Provide the (X, Y) coordinate of the cell's center where the given text is located.  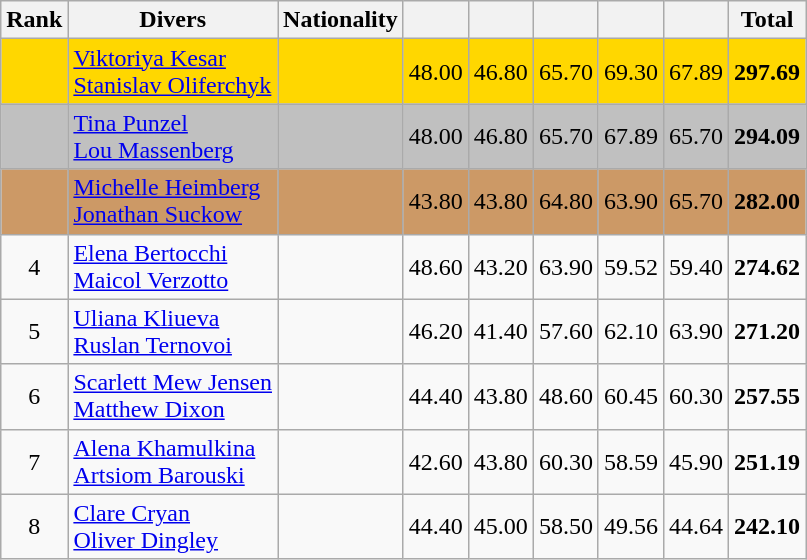
8 (34, 526)
5 (34, 332)
282.00 (768, 202)
45.90 (696, 462)
Total (768, 20)
251.19 (768, 462)
69.30 (630, 72)
Viktoriya KesarStanislav Oliferchyk (173, 72)
58.50 (566, 526)
59.40 (696, 266)
Elena BertocchiMaicol Verzotto (173, 266)
257.55 (768, 396)
42.60 (436, 462)
274.62 (768, 266)
Tina PunzelLou Massenberg (173, 136)
Divers (173, 20)
Michelle HeimbergJonathan Suckow (173, 202)
Rank (34, 20)
Clare CryanOliver Dingley (173, 526)
Scarlett Mew JensenMatthew Dixon (173, 396)
58.59 (630, 462)
297.69 (768, 72)
6 (34, 396)
41.40 (500, 332)
7 (34, 462)
294.09 (768, 136)
4 (34, 266)
49.56 (630, 526)
60.45 (630, 396)
Uliana KliuevaRuslan Ternovoi (173, 332)
59.52 (630, 266)
Alena KhamulkinaArtsiom Barouski (173, 462)
242.10 (768, 526)
64.80 (566, 202)
62.10 (630, 332)
45.00 (500, 526)
46.20 (436, 332)
57.60 (566, 332)
Nationality (341, 20)
43.20 (500, 266)
271.20 (768, 332)
44.64 (696, 526)
